Pinpoint the cell where the given text exists, returning its (X, Y) midpoint coordinate. 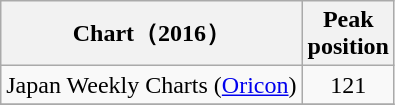
121 (348, 85)
Chart（2016） (152, 34)
Japan Weekly Charts (Oricon) (152, 85)
Peakposition (348, 34)
